Determine the (x, y) coordinate at the center of the cell enclosing the given text.  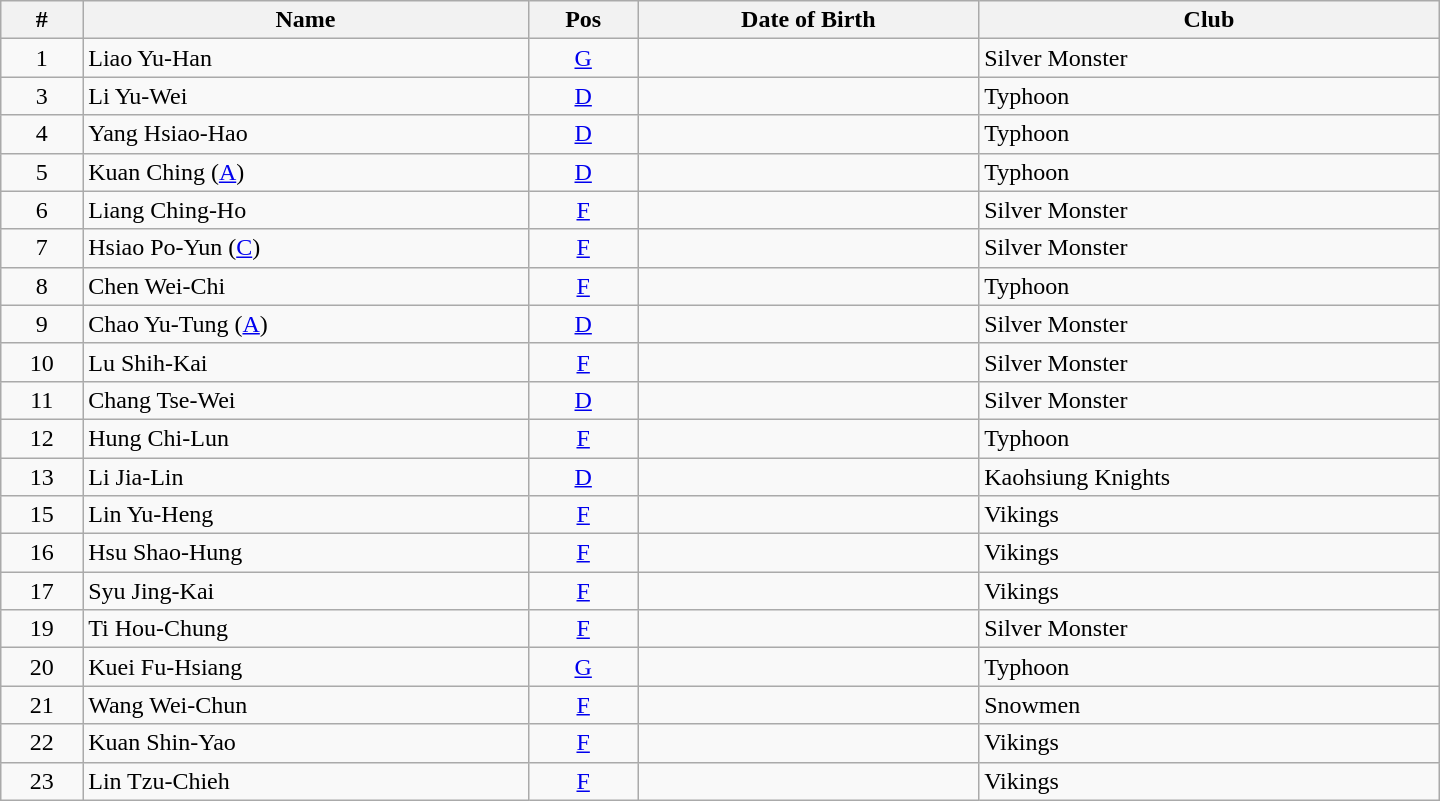
16 (42, 553)
5 (42, 172)
15 (42, 515)
19 (42, 629)
Chen Wei-Chi (306, 286)
Date of Birth (808, 20)
23 (42, 781)
Chao Yu-Tung (A) (306, 324)
Pos (583, 20)
Lu Shih-Kai (306, 362)
Ti Hou-Chung (306, 629)
Wang Wei-Chun (306, 705)
Yang Hsiao-Hao (306, 134)
17 (42, 591)
Syu Jing-Kai (306, 591)
Kuei Fu-Hsiang (306, 667)
Lin Tzu-Chieh (306, 781)
9 (42, 324)
8 (42, 286)
1 (42, 58)
13 (42, 477)
Liao Yu-Han (306, 58)
Name (306, 20)
# (42, 20)
Chang Tse-Wei (306, 400)
Hsiao Po-Yun (C) (306, 248)
7 (42, 248)
Lin Yu-Heng (306, 515)
Kuan Shin-Yao (306, 743)
20 (42, 667)
21 (42, 705)
4 (42, 134)
Liang Ching-Ho (306, 210)
Kuan Ching (A) (306, 172)
3 (42, 96)
Li Yu-Wei (306, 96)
Kaohsiung Knights (1210, 477)
22 (42, 743)
Snowmen (1210, 705)
Club (1210, 20)
Hung Chi-Lun (306, 438)
10 (42, 362)
Hsu Shao-Hung (306, 553)
Li Jia-Lin (306, 477)
11 (42, 400)
6 (42, 210)
12 (42, 438)
